Find where the given text appears and provide that cell's center as [x, y] coordinate. 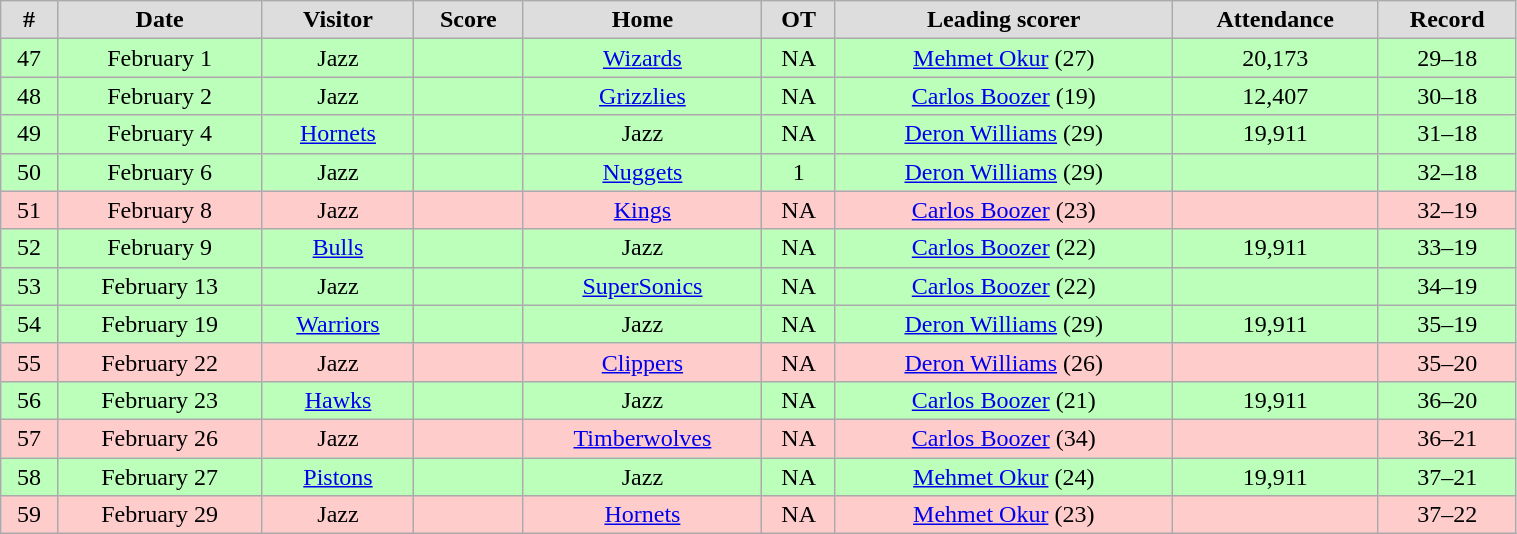
February 9 [160, 248]
35–20 [1447, 362]
February 22 [160, 362]
Warriors [338, 324]
Deron Williams (26) [1004, 362]
SuperSonics [642, 286]
36–21 [1447, 438]
Leading scorer [1004, 20]
50 [29, 172]
Date [160, 20]
32–18 [1447, 172]
34–19 [1447, 286]
56 [29, 400]
48 [29, 96]
Mehmet Okur (27) [1004, 58]
1 [798, 172]
33–19 [1447, 248]
52 [29, 248]
Mehmet Okur (24) [1004, 477]
51 [29, 210]
59 [29, 515]
Record [1447, 20]
32–19 [1447, 210]
February 19 [160, 324]
Nuggets [642, 172]
February 23 [160, 400]
Kings [642, 210]
55 [29, 362]
Carlos Boozer (21) [1004, 400]
Score [468, 20]
31–18 [1447, 134]
OT [798, 20]
30–18 [1447, 96]
February 6 [160, 172]
Pistons [338, 477]
35–19 [1447, 324]
February 2 [160, 96]
20,173 [1275, 58]
Home [642, 20]
Bulls [338, 248]
29–18 [1447, 58]
Visitor [338, 20]
Mehmet Okur (23) [1004, 515]
February 13 [160, 286]
54 [29, 324]
February 4 [160, 134]
58 [29, 477]
Attendance [1275, 20]
37–22 [1447, 515]
12,407 [1275, 96]
February 1 [160, 58]
Timberwolves [642, 438]
Carlos Boozer (34) [1004, 438]
37–21 [1447, 477]
Carlos Boozer (19) [1004, 96]
February 29 [160, 515]
Hawks [338, 400]
Clippers [642, 362]
53 [29, 286]
Grizzlies [642, 96]
Wizards [642, 58]
February 26 [160, 438]
47 [29, 58]
57 [29, 438]
# [29, 20]
36–20 [1447, 400]
February 27 [160, 477]
February 8 [160, 210]
Carlos Boozer (23) [1004, 210]
49 [29, 134]
